Provide the (x, y) coordinate of the cell's center where the given text is located.  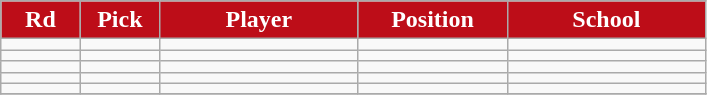
School (606, 20)
Position (432, 20)
Player (260, 20)
Rd (40, 20)
Pick (120, 20)
